Locate the cell with the specified text and output its [X, Y] center coordinate. 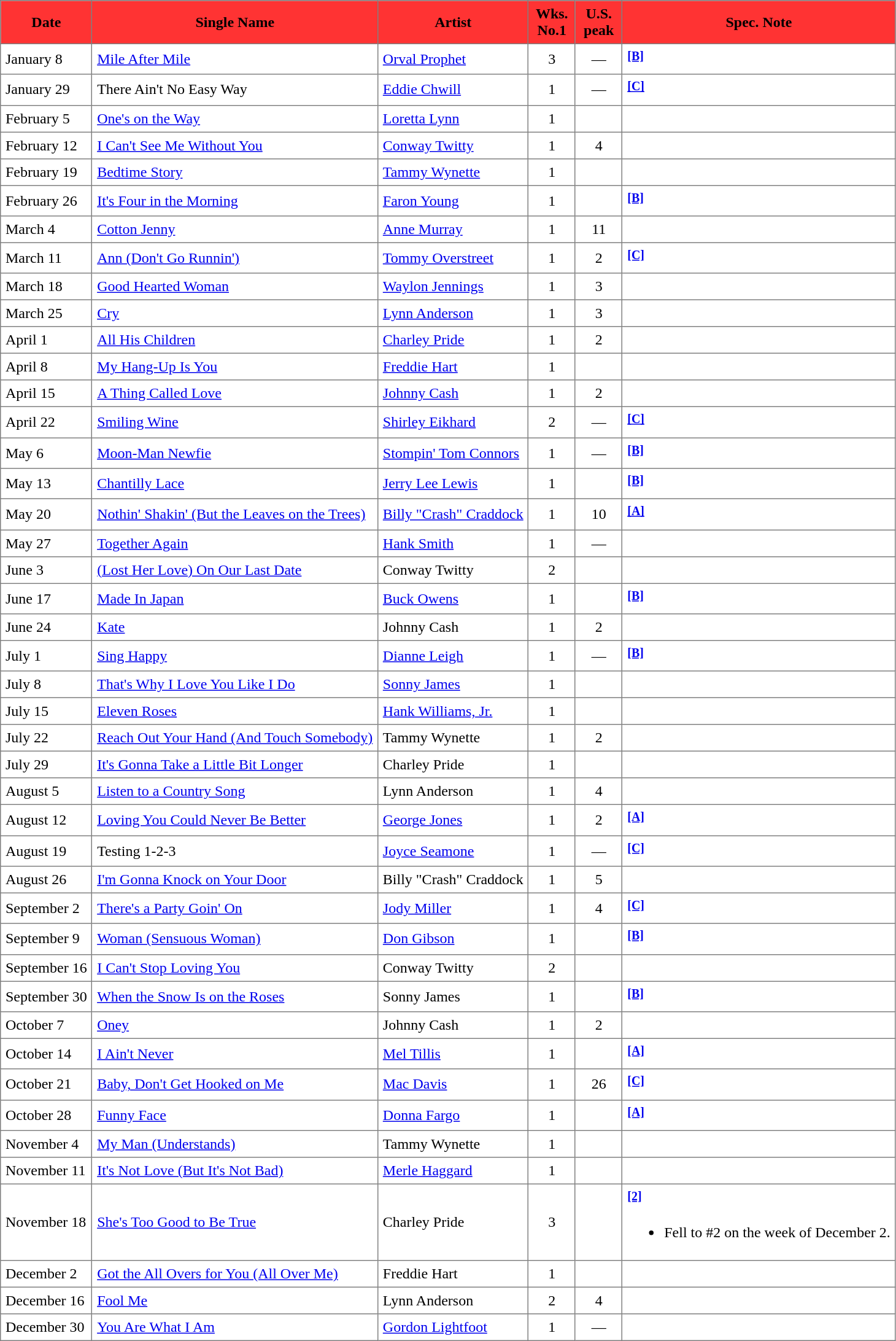
Sing Happy [235, 656]
July 8 [47, 685]
Chantilly Lace [235, 484]
May 6 [47, 453]
Anne Murray [453, 230]
Gordon Lightfoot [453, 1327]
June 3 [47, 570]
Kate [235, 628]
October 7 [47, 1025]
There Ain't No Easy Way [235, 90]
Faron Young [453, 201]
Mile After Mile [235, 59]
26 [598, 1084]
October 28 [47, 1115]
A Thing Called Love [235, 394]
Fool Me [235, 1301]
Buck Owens [453, 599]
Cotton Jenny [235, 230]
Shirley Eikhard [453, 422]
Testing 1-2-3 [235, 851]
George Jones [453, 820]
It's Four in the Morning [235, 201]
It's Gonna Take a Little Bit Longer [235, 765]
There's a Party Goin' On [235, 908]
Together Again [235, 543]
April 1 [47, 340]
August 26 [47, 880]
June 17 [47, 599]
January 29 [47, 90]
July 15 [47, 712]
February 19 [47, 172]
Date [47, 22]
Artist [453, 22]
January 8 [47, 59]
May 27 [47, 543]
My Hang-Up Is You [235, 367]
Nothin' Shakin' (But the Leaves on the Trees) [235, 515]
She's Too Good to Be True [235, 1222]
July 22 [47, 738]
(Lost Her Love) On Our Last Date [235, 570]
Loving You Could Never Be Better [235, 820]
July 29 [47, 765]
March 25 [47, 314]
March 4 [47, 230]
Reach Out Your Hand (And Touch Somebody) [235, 738]
Mel Tillis [453, 1054]
All His Children [235, 340]
Orval Prophet [453, 59]
Eleven Roses [235, 712]
5 [598, 880]
November 18 [47, 1222]
One's on the Way [235, 119]
April 15 [47, 394]
Woman (Sensuous Woman) [235, 939]
Single Name [235, 22]
Hank Smith [453, 543]
June 24 [47, 628]
Baby, Don't Get Hooked on Me [235, 1084]
May 20 [47, 515]
July 1 [47, 656]
When the Snow Is on the Roses [235, 997]
Tommy Overstreet [453, 258]
December 30 [47, 1327]
Smiling Wine [235, 422]
Bedtime Story [235, 172]
August 5 [47, 791]
February 5 [47, 119]
10 [598, 515]
Oney [235, 1025]
September 30 [47, 997]
Donna Fargo [453, 1115]
March 18 [47, 287]
Jody Miller [453, 908]
Ann (Don't Go Runnin') [235, 258]
Moon-Man Newfie [235, 453]
11 [598, 230]
Don Gibson [453, 939]
Got the All Overs for You (All Over Me) [235, 1274]
It's Not Love (But It's Not Bad) [235, 1171]
Cry [235, 314]
Loretta Lynn [453, 119]
Eddie Chwill [453, 90]
September 2 [47, 908]
May 13 [47, 484]
Stompin' Tom Connors [453, 453]
Listen to a Country Song [235, 791]
October 21 [47, 1084]
Made In Japan [235, 599]
October 14 [47, 1054]
August 12 [47, 820]
Waylon Jennings [453, 287]
U.S. peak [598, 22]
August 19 [47, 851]
September 16 [47, 968]
That's Why I Love You Like I Do [235, 685]
Mac Davis [453, 1084]
April 22 [47, 422]
Merle Haggard [453, 1171]
[2]Fell to #2 on the week of December 2. [759, 1222]
My Man (Understands) [235, 1144]
April 8 [47, 367]
February 12 [47, 146]
Spec. Note [759, 22]
December 16 [47, 1301]
Wks. No.1 [552, 22]
March 11 [47, 258]
December 2 [47, 1274]
I Can't See Me Without You [235, 146]
Joyce Seamone [453, 851]
November 4 [47, 1144]
Hank Williams, Jr. [453, 712]
Dianne Leigh [453, 656]
Good Hearted Woman [235, 287]
I Ain't Never [235, 1054]
February 26 [47, 201]
November 11 [47, 1171]
Jerry Lee Lewis [453, 484]
You Are What I Am [235, 1327]
I'm Gonna Knock on Your Door [235, 880]
September 9 [47, 939]
Funny Face [235, 1115]
I Can't Stop Loving You [235, 968]
